Scan for the cell matching the given text and deliver its (x, y) coordinate at center. 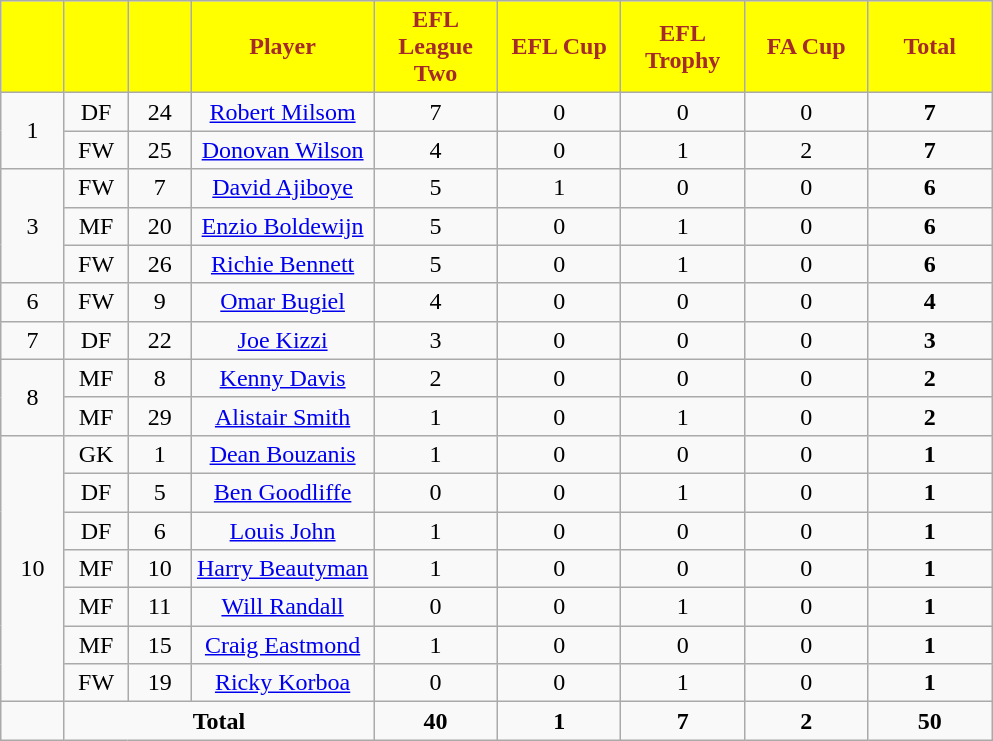
Enzio Boldewijn (282, 226)
Dean Bouzanis (282, 454)
David Ajiboye (282, 188)
EFL League Two (436, 47)
Harry Beautyman (282, 569)
Omar Bugiel (282, 302)
50 (930, 721)
EFL Cup (559, 47)
GK (96, 454)
20 (160, 226)
Louis John (282, 531)
Craig Eastmond (282, 645)
Will Randall (282, 607)
24 (160, 112)
11 (160, 607)
Ricky Korboa (282, 683)
EFL Trophy (683, 47)
Joe Kizzi (282, 340)
Robert Milsom (282, 112)
19 (160, 683)
9 (160, 302)
Kenny Davis (282, 378)
Player (282, 47)
15 (160, 645)
Ben Goodliffe (282, 492)
26 (160, 264)
40 (436, 721)
Donovan Wilson (282, 150)
Alistair Smith (282, 416)
25 (160, 150)
Richie Bennett (282, 264)
22 (160, 340)
29 (160, 416)
FA Cup (806, 47)
